For the text-containing cell, return its midpoint in [x, y] coordinate format. 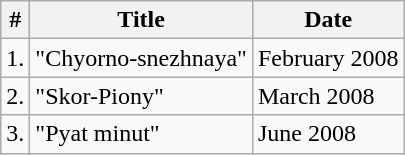
# [16, 20]
June 2008 [328, 134]
"Chyorno-snezhnaya" [142, 58]
Date [328, 20]
2. [16, 96]
March 2008 [328, 96]
1. [16, 58]
February 2008 [328, 58]
3. [16, 134]
Title [142, 20]
"Skor-Piony" [142, 96]
"Pyat minut" [142, 134]
